Extract the [X, Y] coordinate from the center of the cell holding the provided text.  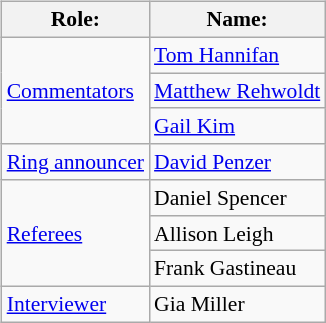
Role: [76, 20]
Gia Miller [237, 305]
David Penzer [237, 162]
Allison Leigh [237, 233]
Gail Kim [237, 126]
Daniel Spencer [237, 198]
Name: [237, 20]
Ring announcer [76, 162]
Matthew Rehwoldt [237, 91]
Interviewer [76, 305]
Referees [76, 234]
Commentators [76, 90]
Tom Hannifan [237, 55]
Frank Gastineau [237, 269]
